Capture the cell that displays the provided text and extract its (x, y) central coordinate. 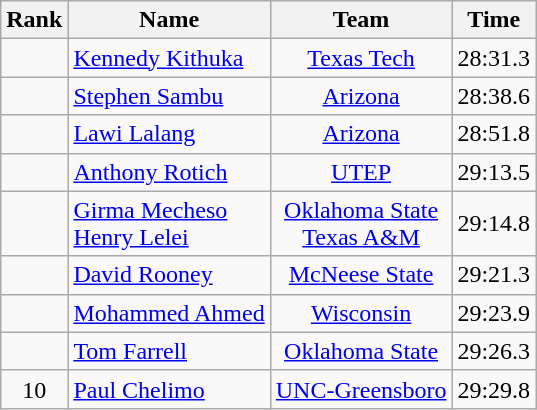
10 (34, 389)
Girma Mecheso Henry Lelei (169, 224)
Anthony Rotich (169, 172)
29:21.3 (494, 275)
McNeese State (361, 275)
28:51.8 (494, 134)
29:29.8 (494, 389)
Rank (34, 20)
28:38.6 (494, 96)
Texas Tech (361, 58)
Team (361, 20)
Tom Farrell (169, 351)
29:23.9 (494, 313)
28:31.3 (494, 58)
UNC-Greensboro (361, 389)
Time (494, 20)
Stephen Sambu (169, 96)
David Rooney (169, 275)
Mohammed Ahmed (169, 313)
Name (169, 20)
Wisconsin (361, 313)
Paul Chelimo (169, 389)
Oklahoma StateTexas A&M (361, 224)
Kennedy Kithuka (169, 58)
Oklahoma State (361, 351)
Lawi Lalang (169, 134)
UTEP (361, 172)
29:13.5 (494, 172)
29:14.8 (494, 224)
29:26.3 (494, 351)
